For the text-containing cell, return its midpoint in [X, Y] coordinate format. 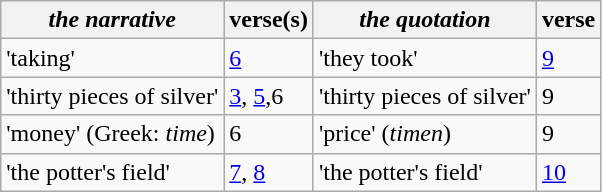
7, 8 [269, 172]
'taking' [112, 58]
'they took' [424, 58]
'money' (Greek: time) [112, 134]
the quotation [424, 20]
verse [568, 20]
'price' (timen) [424, 134]
verse(s) [269, 20]
the narrative [112, 20]
3, 5,6 [269, 96]
10 [568, 172]
